Detect which cell encompasses the target text, then output its (x, y) center coordinate. 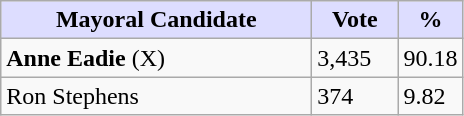
Ron Stephens (156, 96)
% (430, 20)
Vote (355, 20)
9.82 (430, 96)
90.18 (430, 58)
Anne Eadie (X) (156, 58)
3,435 (355, 58)
374 (355, 96)
Mayoral Candidate (156, 20)
